Determine the (X, Y) coordinate at the center of the cell enclosing the given text.  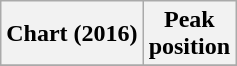
Chart (2016) (72, 34)
Peak position (189, 34)
